Provide the (x, y) coordinate of the cell's center where the given text is located.  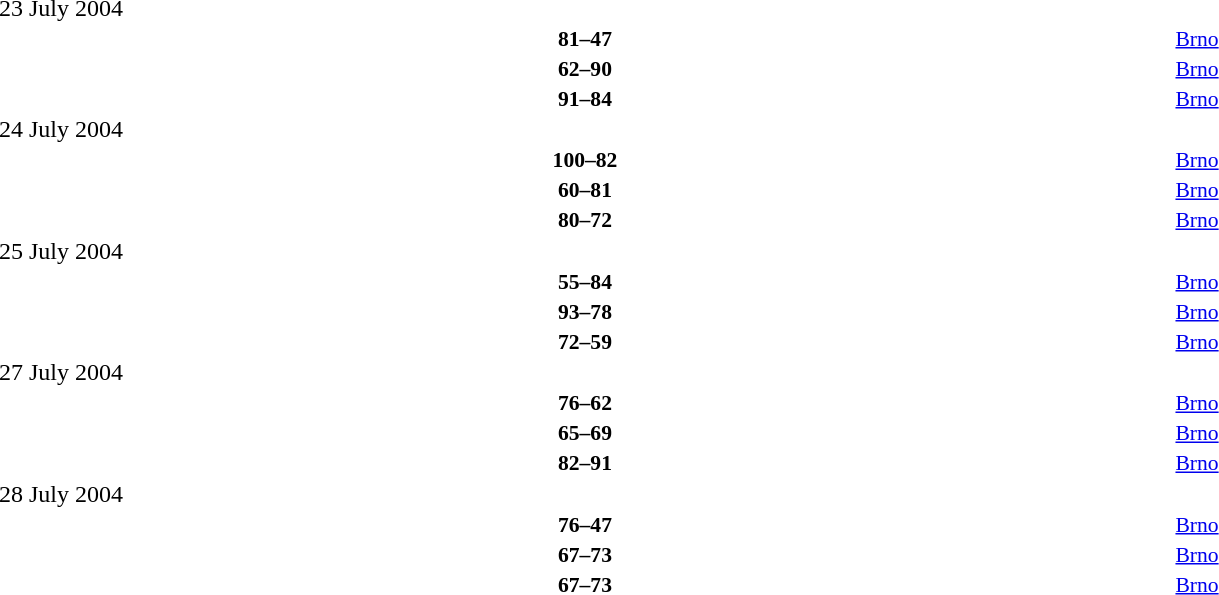
76–62 (584, 403)
76–47 (584, 524)
65–69 (584, 433)
72–59 (584, 342)
60–81 (584, 190)
62–90 (584, 68)
67–73 (584, 554)
100–82 (584, 160)
82–91 (584, 463)
80–72 (584, 220)
55–84 (584, 282)
93–78 (584, 312)
91–84 (584, 98)
81–47 (584, 38)
